For the text-containing cell, return its midpoint in (x, y) coordinate format. 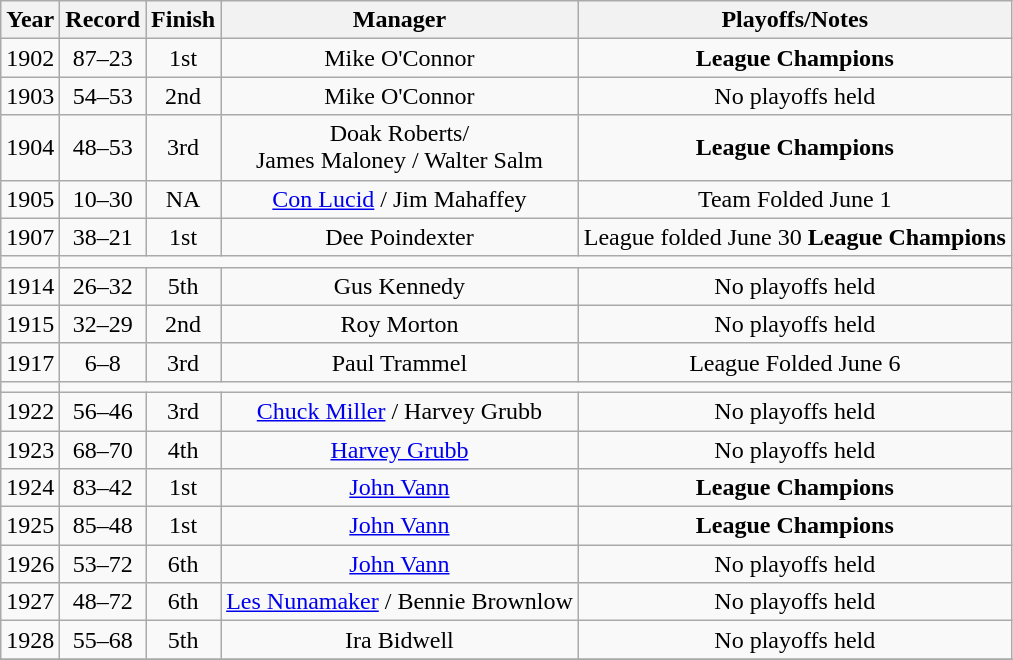
87–23 (103, 58)
10–30 (103, 199)
Playoffs/Notes (794, 20)
1904 (30, 148)
54–53 (103, 96)
Roy Morton (400, 324)
32–29 (103, 324)
53–72 (103, 564)
85–48 (103, 526)
Les Nunamaker / Bennie Brownlow (400, 602)
68–70 (103, 449)
Chuck Miller / Harvey Grubb (400, 411)
1915 (30, 324)
Finish (184, 20)
83–42 (103, 488)
Harvey Grubb (400, 449)
1903 (30, 96)
NA (184, 199)
4th (184, 449)
1922 (30, 411)
1917 (30, 362)
48–53 (103, 148)
1924 (30, 488)
1902 (30, 58)
1925 (30, 526)
1907 (30, 237)
38–21 (103, 237)
Record (103, 20)
1914 (30, 286)
6–8 (103, 362)
Dee Poindexter (400, 237)
League folded June 30 League Champions (794, 237)
1905 (30, 199)
League Folded June 6 (794, 362)
Team Folded June 1 (794, 199)
1926 (30, 564)
56–46 (103, 411)
Con Lucid / Jim Mahaffey (400, 199)
55–68 (103, 640)
48–72 (103, 602)
1928 (30, 640)
Manager (400, 20)
Gus Kennedy (400, 286)
26–32 (103, 286)
Doak Roberts/ James Maloney / Walter Salm (400, 148)
Ira Bidwell (400, 640)
Year (30, 20)
1927 (30, 602)
1923 (30, 449)
Paul Trammel (400, 362)
